For the text-containing cell, return its midpoint in [X, Y] coordinate format. 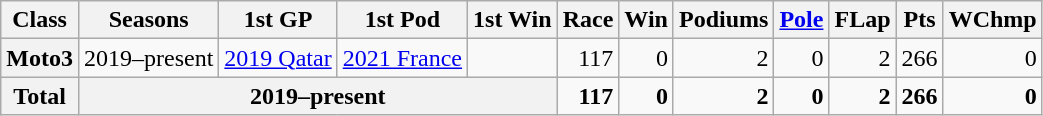
Win [646, 20]
Total [40, 96]
Pts [920, 20]
Race [588, 20]
1st GP [278, 20]
Podiums [723, 20]
Moto3 [40, 58]
FLap [862, 20]
Pole [802, 20]
WChmp [992, 20]
Class [40, 20]
2019 Qatar [278, 58]
1st Pod [402, 20]
2021 France [402, 58]
1st Win [513, 20]
Seasons [148, 20]
